Pinpoint the cell where the given text exists, returning its (x, y) midpoint coordinate. 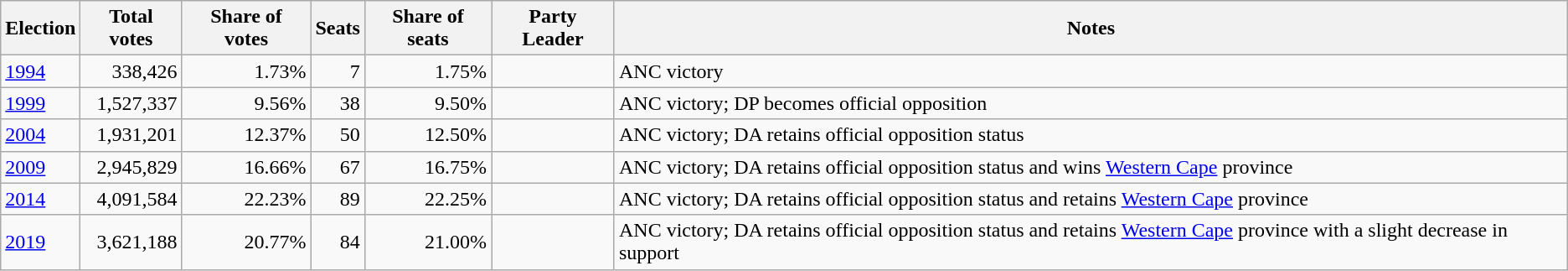
50 (338, 135)
Party Leader (553, 29)
1,527,337 (131, 103)
ANC victory; DA retains official opposition status and retains Western Cape province with a slight decrease in support (1091, 242)
Seats (338, 29)
38 (338, 103)
1999 (40, 103)
3,621,188 (131, 242)
1.73% (246, 71)
Share of votes (246, 29)
2014 (40, 199)
67 (338, 167)
89 (338, 199)
338,426 (131, 71)
12.50% (427, 135)
Total votes (131, 29)
84 (338, 242)
2019 (40, 242)
9.50% (427, 103)
2,945,829 (131, 167)
20.77% (246, 242)
1,931,201 (131, 135)
Share of seats (427, 29)
2004 (40, 135)
ANC victory; DA retains official opposition status (1091, 135)
12.37% (246, 135)
22.25% (427, 199)
1994 (40, 71)
2009 (40, 167)
16.66% (246, 167)
7 (338, 71)
ANC victory; DP becomes official opposition (1091, 103)
16.75% (427, 167)
Election (40, 29)
ANC victory; DA retains official opposition status and retains Western Cape province (1091, 199)
ANC victory; DA retains official opposition status and wins Western Cape province (1091, 167)
9.56% (246, 103)
21.00% (427, 242)
Notes (1091, 29)
22.23% (246, 199)
4,091,584 (131, 199)
1.75% (427, 71)
ANC victory (1091, 71)
